Scan for the cell matching the given text and deliver its [x, y] coordinate at center. 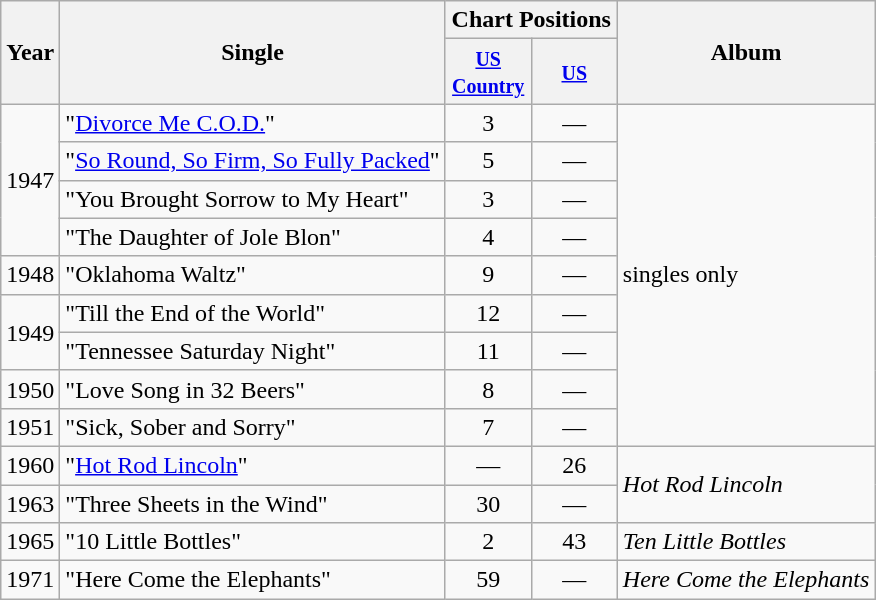
1960 [30, 465]
Here Come the Elephants [746, 580]
1971 [30, 580]
Hot Rod Lincoln [746, 484]
1950 [30, 389]
2 [488, 542]
Chart Positions [531, 20]
"Till the End of the World" [252, 313]
5 [488, 161]
"10 Little Bottles" [252, 542]
43 [574, 542]
"Here Come the Elephants" [252, 580]
26 [574, 465]
"Love Song in 32 Beers" [252, 389]
"Tennessee Saturday Night" [252, 351]
"Hot Rod Lincoln" [252, 465]
12 [488, 313]
11 [488, 351]
59 [488, 580]
"You Brought Sorrow to My Heart" [252, 199]
1951 [30, 427]
"Divorce Me C.O.D." [252, 123]
4 [488, 237]
30 [488, 503]
"Oklahoma Waltz" [252, 275]
Year [30, 52]
US [574, 72]
1949 [30, 332]
"So Round, So Firm, So Fully Packed" [252, 161]
1948 [30, 275]
7 [488, 427]
US Country [488, 72]
1947 [30, 180]
Ten Little Bottles [746, 542]
"The Daughter of Jole Blon" [252, 237]
9 [488, 275]
8 [488, 389]
"Sick, Sober and Sorry" [252, 427]
1965 [30, 542]
Album [746, 52]
"Three Sheets in the Wind" [252, 503]
Single [252, 52]
1963 [30, 503]
singles only [746, 276]
